Return the (x, y) coordinate for the center point of the cell that contains the specified text.  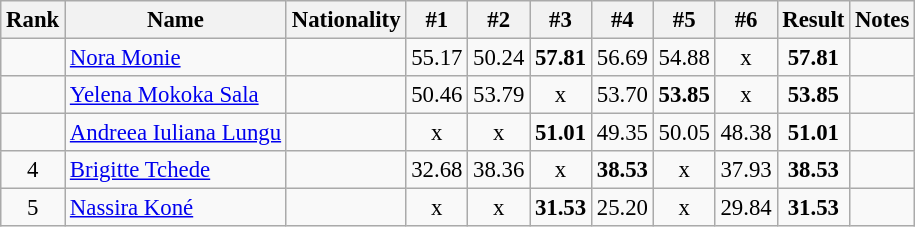
#4 (622, 20)
5 (33, 208)
37.93 (746, 170)
#6 (746, 20)
Nora Monie (176, 58)
56.69 (622, 58)
48.38 (746, 133)
25.20 (622, 208)
Yelena Mokoka Sala (176, 95)
Nassira Koné (176, 208)
#3 (561, 20)
29.84 (746, 208)
55.17 (437, 58)
53.70 (622, 95)
Andreea Iuliana Lungu (176, 133)
32.68 (437, 170)
49.35 (622, 133)
Name (176, 20)
Result (814, 20)
50.24 (499, 58)
38.36 (499, 170)
54.88 (684, 58)
Notes (882, 20)
50.05 (684, 133)
Rank (33, 20)
53.79 (499, 95)
#2 (499, 20)
Brigitte Tchede (176, 170)
50.46 (437, 95)
#5 (684, 20)
Nationality (346, 20)
#1 (437, 20)
4 (33, 170)
